Scan for the cell matching the given text and deliver its [X, Y] coordinate at center. 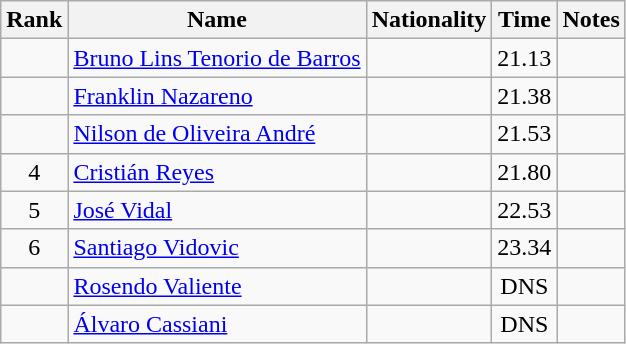
22.53 [524, 210]
Cristián Reyes [217, 172]
Nilson de Oliveira André [217, 134]
21.80 [524, 172]
21.53 [524, 134]
21.13 [524, 58]
Rank [34, 20]
4 [34, 172]
Time [524, 20]
6 [34, 248]
5 [34, 210]
Santiago Vidovic [217, 248]
Álvaro Cassiani [217, 324]
Nationality [429, 20]
Name [217, 20]
Franklin Nazareno [217, 96]
Notes [591, 20]
Bruno Lins Tenorio de Barros [217, 58]
Rosendo Valiente [217, 286]
21.38 [524, 96]
José Vidal [217, 210]
23.34 [524, 248]
